Pinpoint the cell where the given text exists, returning its (x, y) midpoint coordinate. 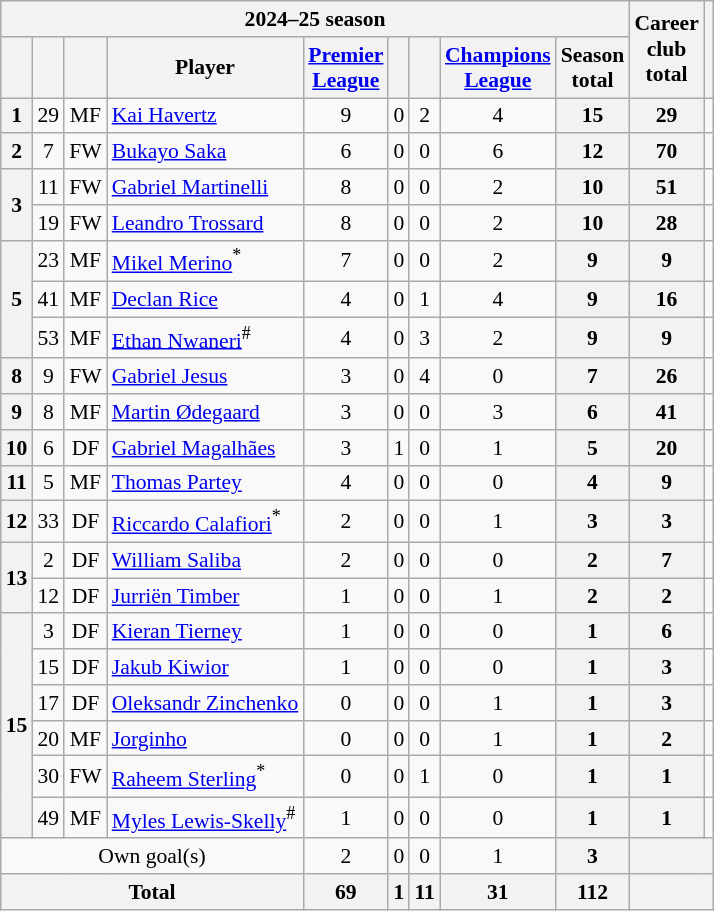
53 (48, 338)
16 (666, 300)
Leandro Trossard (206, 223)
Careerclubtotal (666, 50)
30 (48, 776)
Jurriën Timber (206, 596)
Riccardo Calafiori* (206, 522)
70 (666, 152)
Oleksandr Zinchenko (206, 703)
Player (206, 68)
PremierLeague (346, 68)
26 (666, 377)
51 (666, 187)
Mikel Merino* (206, 260)
19 (48, 223)
Jakub Kiwior (206, 667)
Gabriel Martinelli (206, 187)
Bukayo Saka (206, 152)
28 (666, 223)
2024–25 season (316, 19)
Martin Ødegaard (206, 412)
Myles Lewis-Skelly# (206, 818)
49 (48, 818)
31 (498, 892)
17 (48, 703)
William Saliba (206, 560)
Gabriel Jesus (206, 377)
ChampionsLeague (498, 68)
Total (152, 892)
13 (17, 578)
33 (48, 522)
69 (346, 892)
Own goal(s) (152, 857)
Gabriel Magalhães (206, 448)
Thomas Partey (206, 484)
112 (593, 892)
Raheem Sterling* (206, 776)
Kieran Tierney (206, 632)
Declan Rice (206, 300)
Kai Havertz (206, 116)
Ethan Nwaneri# (206, 338)
Seasontotal (593, 68)
23 (48, 260)
Jorginho (206, 739)
